Scan for the cell matching the given text and deliver its [x, y] coordinate at center. 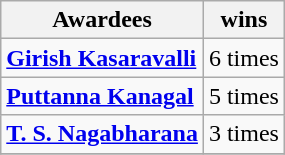
3 times [244, 134]
5 times [244, 96]
Puttanna Kanagal [102, 96]
6 times [244, 58]
T. S. Nagabharana [102, 134]
Awardees [102, 20]
Girish Kasaravalli [102, 58]
wins [244, 20]
